Extract the [X, Y] coordinate from the center of the cell holding the provided text.  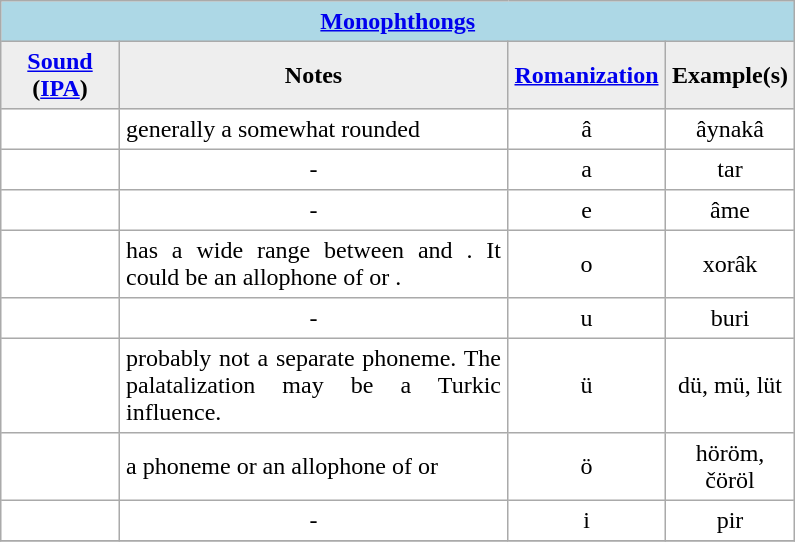
o [587, 264]
i [587, 520]
âme [730, 210]
Monophthongs [398, 21]
e [587, 210]
â [587, 129]
âynakâ [730, 129]
buri [730, 318]
ö [587, 467]
probably not a separate phoneme. The palatalization may be a Turkic influence. [313, 385]
dü, mü, lüt [730, 385]
has a wide range between and . It could be an allophone of or . [313, 264]
tar [730, 169]
Notes [313, 75]
xorâk [730, 264]
u [587, 318]
a [587, 169]
Sound (IPA) [60, 75]
Example(s) [730, 75]
höröm, čöröl [730, 467]
ü [587, 385]
generally a somewhat rounded [313, 129]
a phoneme or an allophone of or [313, 467]
pir [730, 520]
Romanization [587, 75]
